For the text-containing cell, return its midpoint in [x, y] coordinate format. 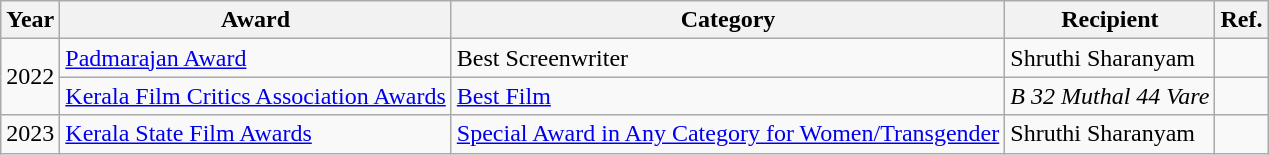
Award [256, 20]
Best Film [728, 96]
Recipient [1110, 20]
Year [30, 20]
Best Screenwriter [728, 58]
2023 [30, 134]
Special Award in Any Category for Women/Transgender [728, 134]
Padmarajan Award [256, 58]
Kerala State Film Awards [256, 134]
B 32 Muthal 44 Vare [1110, 96]
Category [728, 20]
Kerala Film Critics Association Awards [256, 96]
2022 [30, 77]
Ref. [1242, 20]
